Provide the [X, Y] coordinate of the cell's center where the given text is located.  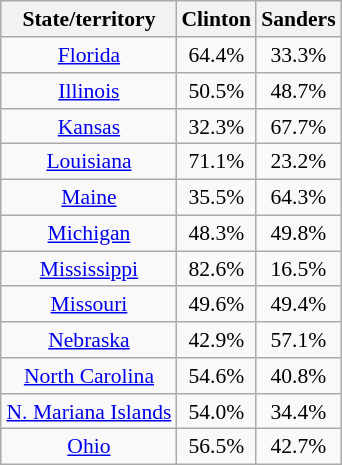
N. Mariana Islands [88, 411]
54.0% [216, 411]
64.4% [216, 55]
Mississippi [88, 269]
33.3% [298, 55]
34.4% [298, 411]
16.5% [298, 269]
Missouri [88, 304]
Florida [88, 55]
North Carolina [88, 376]
35.5% [216, 197]
49.6% [216, 304]
Ohio [88, 447]
42.9% [216, 340]
71.1% [216, 162]
Michigan [88, 233]
42.7% [298, 447]
50.5% [216, 91]
48.3% [216, 233]
54.6% [216, 376]
Kansas [88, 126]
Clinton [216, 19]
48.7% [298, 91]
State/territory [88, 19]
Maine [88, 197]
82.6% [216, 269]
Louisiana [88, 162]
49.4% [298, 304]
Illinois [88, 91]
40.8% [298, 376]
49.8% [298, 233]
23.2% [298, 162]
57.1% [298, 340]
56.5% [216, 447]
64.3% [298, 197]
67.7% [298, 126]
32.3% [216, 126]
Nebraska [88, 340]
Sanders [298, 19]
